Locate the cell with the specified text and output its [x, y] center coordinate. 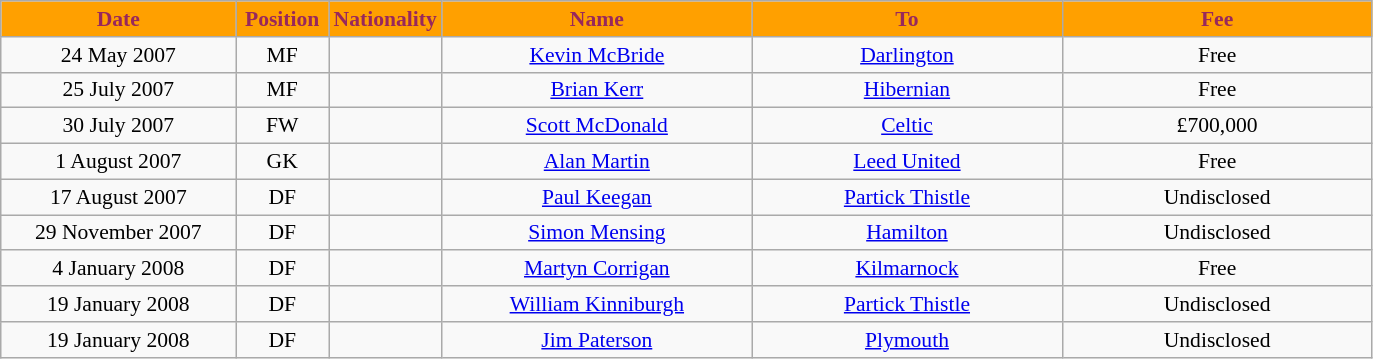
30 July 2007 [118, 126]
William Kinniburgh [597, 304]
Nationality [384, 19]
Scott McDonald [597, 126]
Kilmarnock [907, 269]
1 August 2007 [118, 162]
29 November 2007 [118, 233]
17 August 2007 [118, 197]
GK [282, 162]
Celtic [907, 126]
£700,000 [1217, 126]
Plymouth [907, 340]
Martyn Corrigan [597, 269]
Brian Kerr [597, 90]
Hibernian [907, 90]
Name [597, 19]
4 January 2008 [118, 269]
Leed United [907, 162]
25 July 2007 [118, 90]
Jim Paterson [597, 340]
To [907, 19]
Paul Keegan [597, 197]
Alan Martin [597, 162]
Date [118, 19]
FW [282, 126]
Simon Mensing [597, 233]
Hamilton [907, 233]
Fee [1217, 19]
Darlington [907, 55]
Position [282, 19]
Kevin McBride [597, 55]
24 May 2007 [118, 55]
